Detect which cell encompasses the target text, then output its [X, Y] center coordinate. 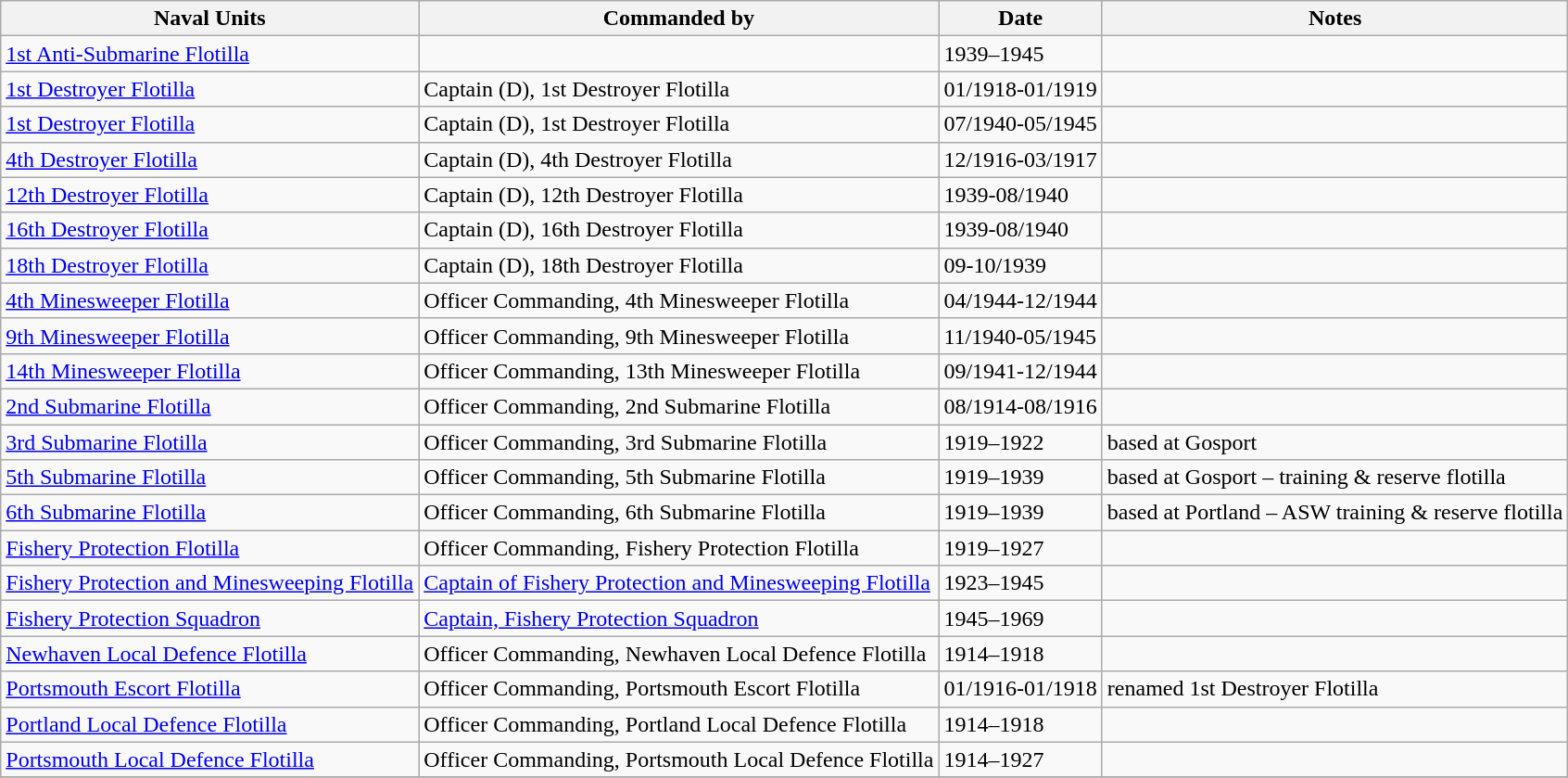
9th Minesweeper Flotilla [209, 336]
01/1916-01/1918 [1020, 689]
11/1940-05/1945 [1020, 336]
16th Destroyer Flotilla [209, 230]
12/1916-03/1917 [1020, 159]
Officer Commanding, 3rd Submarine Flotilla [678, 442]
1923–1945 [1020, 583]
Date [1020, 19]
07/1940-05/1945 [1020, 124]
1939–1945 [1020, 54]
based at Portland – ASW training & reserve flotilla [1334, 513]
Captain (D), 12th Destroyer Flotilla [678, 195]
6th Submarine Flotilla [209, 513]
01/1918-01/1919 [1020, 89]
Portsmouth Escort Flotilla [209, 689]
Officer Commanding, Fishery Protection Flotilla [678, 548]
Naval Units [209, 19]
08/1914-08/1916 [1020, 406]
18th Destroyer Flotilla [209, 265]
Commanded by [678, 19]
Newhaven Local Defence Flotilla [209, 654]
2nd Submarine Flotilla [209, 406]
4th Minesweeper Flotilla [209, 300]
1919–1922 [1020, 442]
Fishery Protection and Minesweeping Flotilla [209, 583]
Officer Commanding, Portsmouth Escort Flotilla [678, 689]
Officer Commanding, 13th Minesweeper Flotilla [678, 371]
Fishery Protection Squadron [209, 619]
1914–1927 [1020, 759]
Officer Commanding, Newhaven Local Defence Flotilla [678, 654]
Officer Commanding, 6th Submarine Flotilla [678, 513]
Captain (D), 16th Destroyer Flotilla [678, 230]
09-10/1939 [1020, 265]
renamed 1st Destroyer Flotilla [1334, 689]
09/1941-12/1944 [1020, 371]
1st Anti-Submarine Flotilla [209, 54]
based at Gosport – training & reserve flotilla [1334, 478]
based at Gosport [1334, 442]
Officer Commanding, 5th Submarine Flotilla [678, 478]
Officer Commanding, 2nd Submarine Flotilla [678, 406]
Officer Commanding, 9th Minesweeper Flotilla [678, 336]
4th Destroyer Flotilla [209, 159]
Captain of Fishery Protection and Minesweeping Flotilla [678, 583]
Portland Local Defence Flotilla [209, 724]
14th Minesweeper Flotilla [209, 371]
Captain, Fishery Protection Squadron [678, 619]
Officer Commanding, Portland Local Defence Flotilla [678, 724]
1945–1969 [1020, 619]
5th Submarine Flotilla [209, 478]
1919–1927 [1020, 548]
Officer Commanding, Portsmouth Local Defence Flotilla [678, 759]
12th Destroyer Flotilla [209, 195]
Captain (D), 4th Destroyer Flotilla [678, 159]
Portsmouth Local Defence Flotilla [209, 759]
Notes [1334, 19]
04/1944-12/1944 [1020, 300]
Captain (D), 18th Destroyer Flotilla [678, 265]
Fishery Protection Flotilla [209, 548]
Officer Commanding, 4th Minesweeper Flotilla [678, 300]
3rd Submarine Flotilla [209, 442]
